Search for the cell housing the specified text and yield its (X, Y) center coordinate. 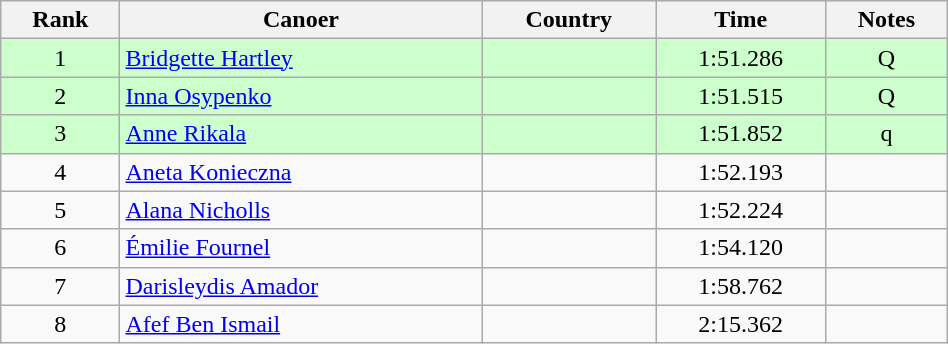
1:58.762 (741, 286)
Alana Nicholls (301, 210)
Bridgette Hartley (301, 58)
1:52.224 (741, 210)
7 (60, 286)
1:51.286 (741, 58)
1:51.852 (741, 134)
Anne Rikala (301, 134)
4 (60, 172)
q (887, 134)
Émilie Fournel (301, 248)
Inna Osypenko (301, 96)
2:15.362 (741, 324)
Canoer (301, 20)
5 (60, 210)
8 (60, 324)
3 (60, 134)
Rank (60, 20)
1:51.515 (741, 96)
Aneta Konieczna (301, 172)
Notes (887, 20)
1:54.120 (741, 248)
1:52.193 (741, 172)
2 (60, 96)
Darisleydis Amador (301, 286)
Time (741, 20)
6 (60, 248)
1 (60, 58)
Country (569, 20)
Afef Ben Ismail (301, 324)
